Output the [x, y] coordinate of the center of the cell containing the given text.  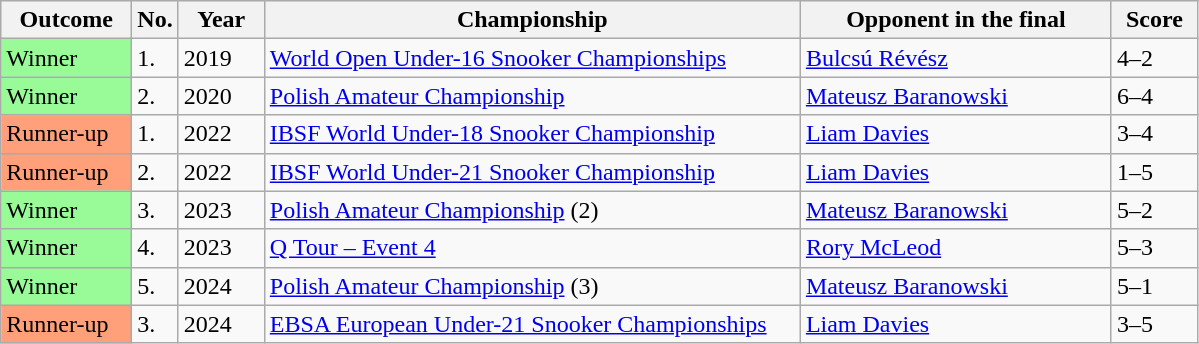
Polish Amateur Championship (2) [532, 210]
Championship [532, 20]
Q Tour – Event 4 [532, 248]
Score [1154, 20]
Polish Amateur Championship (3) [532, 286]
World Open Under-16 Snooker Championships [532, 58]
4. [155, 248]
Year [221, 20]
3–4 [1154, 134]
6–4 [1154, 96]
5–3 [1154, 248]
5–1 [1154, 286]
Bulcsú Révész [956, 58]
Polish Amateur Championship [532, 96]
No. [155, 20]
2019 [221, 58]
3–5 [1154, 324]
5–2 [1154, 210]
5. [155, 286]
2020 [221, 96]
IBSF World Under-18 Snooker Championship [532, 134]
IBSF World Under-21 Snooker Championship [532, 172]
Opponent in the final [956, 20]
Rory McLeod [956, 248]
1–5 [1154, 172]
Outcome [66, 20]
EBSA European Under-21 Snooker Championships [532, 324]
4–2 [1154, 58]
